Return [x, y] of the center of cell containing provided text 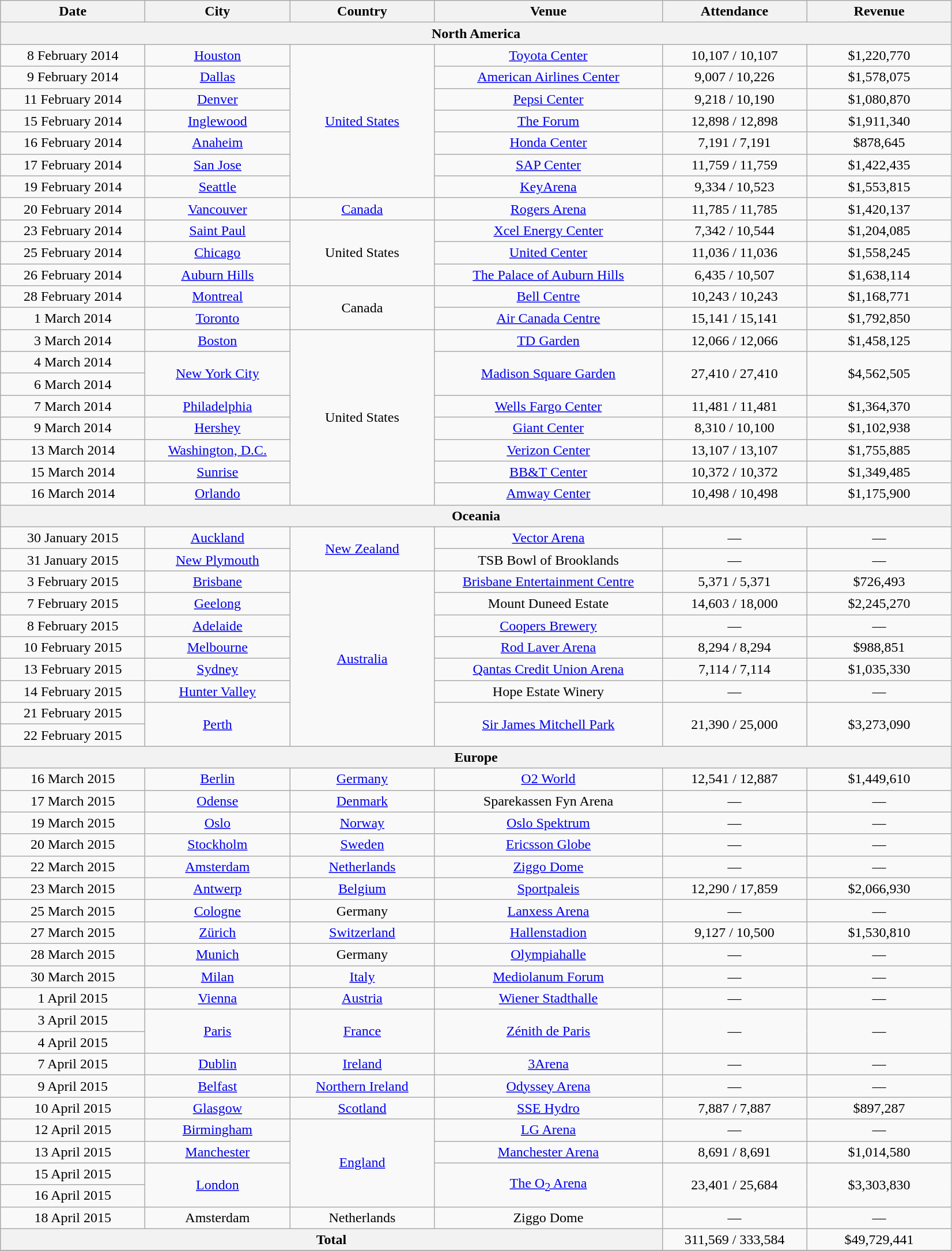
23 March 2015 [73, 889]
$1,080,870 [879, 99]
19 February 2014 [73, 187]
10,372 / 10,372 [734, 472]
BB&T Center [549, 472]
United Center [549, 252]
Dallas [218, 77]
8 February 2014 [73, 55]
Saint Paul [218, 230]
Sir James Mitchell Park [549, 724]
$4,562,505 [879, 373]
10 February 2015 [73, 648]
27,410 / 27,410 [734, 373]
The O2 Arena [549, 1185]
$1,168,771 [879, 297]
Air Canada Centre [549, 319]
9 February 2014 [73, 77]
15 April 2015 [73, 1174]
Montreal [218, 297]
11,785 / 11,785 [734, 209]
Scotland [362, 1108]
27 March 2015 [73, 932]
8 February 2015 [73, 625]
Inglewood [218, 121]
3 February 2015 [73, 581]
O2 World [549, 779]
Belgium [362, 889]
5,371 / 5,371 [734, 581]
19 March 2015 [73, 823]
New Zealand [362, 549]
Wiener Stadthalle [549, 999]
Zénith de Paris [549, 1031]
Xcel Energy Center [549, 230]
7 February 2015 [73, 603]
Chicago [218, 252]
Date [73, 12]
9,334 / 10,523 [734, 187]
13,107 / 13,107 [734, 450]
SAP Center [549, 165]
$1,364,370 [879, 406]
8,294 / 8,294 [734, 648]
6,435 / 10,507 [734, 275]
Honda Center [549, 143]
23,401 / 25,684 [734, 1185]
Wells Fargo Center [549, 406]
Pepsi Center [549, 99]
Revenue [879, 12]
13 February 2015 [73, 670]
12 April 2015 [73, 1130]
Odense [218, 801]
Ericsson Globe [549, 845]
Oslo [218, 823]
26 February 2014 [73, 275]
12,290 / 17,859 [734, 889]
11,036 / 11,036 [734, 252]
$878,645 [879, 143]
Perth [218, 724]
Glasgow [218, 1108]
Total [331, 1239]
North America [476, 33]
Coopers Brewery [549, 625]
TD Garden [549, 341]
23 February 2014 [73, 230]
1 April 2015 [73, 999]
17 March 2015 [73, 801]
TSB Bowl of Brooklands [549, 560]
SSE Hydro [549, 1108]
Washington, D.C. [218, 450]
4 March 2014 [73, 362]
Hershey [218, 428]
Seattle [218, 187]
Attendance [734, 12]
London [218, 1185]
$1,420,137 [879, 209]
8,310 / 10,100 [734, 428]
3 March 2014 [73, 341]
Hope Estate Winery [549, 691]
Verizon Center [549, 450]
22 February 2015 [73, 735]
Rod Laver Arena [549, 648]
21 February 2015 [73, 713]
Orlando [218, 494]
15 March 2014 [73, 472]
9 April 2015 [73, 1086]
16 February 2014 [73, 143]
25 March 2015 [73, 910]
$2,245,270 [879, 603]
$988,851 [879, 648]
12,898 / 12,898 [734, 121]
San Jose [218, 165]
28 February 2014 [73, 297]
Sparekassen Fyn Arena [549, 801]
15 February 2014 [73, 121]
4 April 2015 [73, 1042]
$1,638,114 [879, 275]
$1,175,900 [879, 494]
Giant Center [549, 428]
Vienna [218, 999]
Sydney [218, 670]
$1,558,245 [879, 252]
Toyota Center [549, 55]
Hunter Valley [218, 691]
Austria [362, 999]
30 January 2015 [73, 538]
Rogers Arena [549, 209]
Oceania [476, 516]
Sportpaleis [549, 889]
$49,729,441 [879, 1239]
10 April 2015 [73, 1108]
Adelaide [218, 625]
Dublin [218, 1064]
Manchester Arena [549, 1152]
28 March 2015 [73, 954]
Mediolanum Forum [549, 977]
6 March 2014 [73, 384]
Amway Center [549, 494]
The Forum [549, 121]
12,541 / 12,887 [734, 779]
Paris [218, 1031]
England [362, 1163]
Europe [476, 757]
LG Arena [549, 1130]
Norway [362, 823]
$1,755,885 [879, 450]
Melbourne [218, 648]
$1,014,580 [879, 1152]
Stockholm [218, 845]
9,127 / 10,500 [734, 932]
Brisbane [218, 581]
$897,287 [879, 1108]
Auburn Hills [218, 275]
Switzerland [362, 932]
$1,553,815 [879, 187]
Qantas Credit Union Arena [549, 670]
15,141 / 15,141 [734, 319]
$3,273,090 [879, 724]
Zürich [218, 932]
Boston [218, 341]
KeyArena [549, 187]
9,218 / 10,190 [734, 99]
Birmingham [218, 1130]
New York City [218, 373]
Philadelphia [218, 406]
10,243 / 10,243 [734, 297]
$1,458,125 [879, 341]
$1,792,850 [879, 319]
Manchester [218, 1152]
11,481 / 11,481 [734, 406]
Sunrise [218, 472]
$726,493 [879, 581]
$3,303,830 [879, 1185]
20 March 2015 [73, 845]
Munich [218, 954]
16 March 2015 [73, 779]
13 March 2014 [73, 450]
Berlin [218, 779]
Country [362, 12]
7,191 / 7,191 [734, 143]
Madison Square Garden [549, 373]
$1,422,435 [879, 165]
Antwerp [218, 889]
Lanxess Arena [549, 910]
Australia [362, 658]
14,603 / 18,000 [734, 603]
Odyssey Arena [549, 1086]
$1,349,485 [879, 472]
$1,204,085 [879, 230]
Anaheim [218, 143]
Belfast [218, 1086]
Auckland [218, 538]
20 February 2014 [73, 209]
Ireland [362, 1064]
12,066 / 12,066 [734, 341]
30 March 2015 [73, 977]
Mount Duneed Estate [549, 603]
Denver [218, 99]
311,569 / 333,584 [734, 1239]
7,342 / 10,544 [734, 230]
22 March 2015 [73, 867]
American Airlines Center [549, 77]
16 April 2015 [73, 1196]
25 February 2014 [73, 252]
Bell Centre [549, 297]
France [362, 1031]
Sweden [362, 845]
7,887 / 7,887 [734, 1108]
11 February 2014 [73, 99]
7 March 2014 [73, 406]
The Palace of Auburn Hills [549, 275]
9,007 / 10,226 [734, 77]
14 February 2015 [73, 691]
17 February 2014 [73, 165]
21,390 / 25,000 [734, 724]
$1,449,610 [879, 779]
8,691 / 8,691 [734, 1152]
10,107 / 10,107 [734, 55]
Vector Arena [549, 538]
Hallenstadion [549, 932]
3 April 2015 [73, 1021]
31 January 2015 [73, 560]
$2,066,930 [879, 889]
Geelong [218, 603]
7,114 / 7,114 [734, 670]
13 April 2015 [73, 1152]
Denmark [362, 801]
Toronto [218, 319]
City [218, 12]
9 March 2014 [73, 428]
10,498 / 10,498 [734, 494]
11,759 / 11,759 [734, 165]
18 April 2015 [73, 1218]
Northern Ireland [362, 1086]
New Plymouth [218, 560]
7 April 2015 [73, 1064]
Houston [218, 55]
$1,220,770 [879, 55]
$1,530,810 [879, 932]
16 March 2014 [73, 494]
Olympiahalle [549, 954]
Venue [549, 12]
Vancouver [218, 209]
Milan [218, 977]
Cologne [218, 910]
3Arena [549, 1064]
$1,578,075 [879, 77]
$1,102,938 [879, 428]
Oslo Spektrum [549, 823]
Brisbane Entertainment Centre [549, 581]
Italy [362, 977]
1 March 2014 [73, 319]
$1,035,330 [879, 670]
$1,911,340 [879, 121]
